Locate the cell with the specified text and output its [x, y] center coordinate. 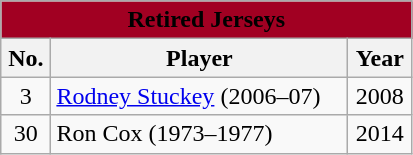
Rodney Stuckey (2006–07) [200, 96]
3 [26, 96]
2014 [380, 134]
2008 [380, 96]
Player [200, 58]
Year [380, 58]
Ron Cox (1973–1977) [200, 134]
No. [26, 58]
Retired Jerseys [206, 20]
30 [26, 134]
